Output the [X, Y] coordinate of the center of the cell containing the given text.  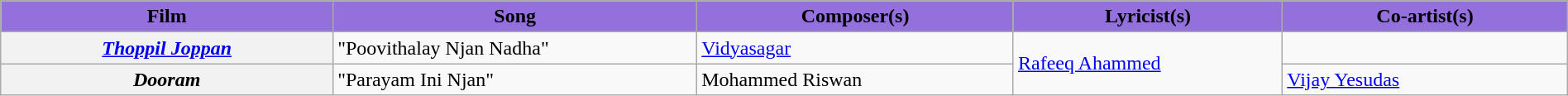
"Parayam Ini Njan" [515, 79]
Vijay Yesudas [1425, 79]
"Poovithalay Njan Nadha" [515, 48]
Dooram [167, 79]
Song [515, 17]
Thoppil Joppan [167, 48]
Composer(s) [855, 17]
Co-artist(s) [1425, 17]
Lyricist(s) [1148, 17]
Rafeeq Ahammed [1148, 64]
Film [167, 17]
Vidyasagar [855, 48]
Mohammed Riswan [855, 79]
